Find where the given text appears and provide that cell's center as (x, y) coordinate. 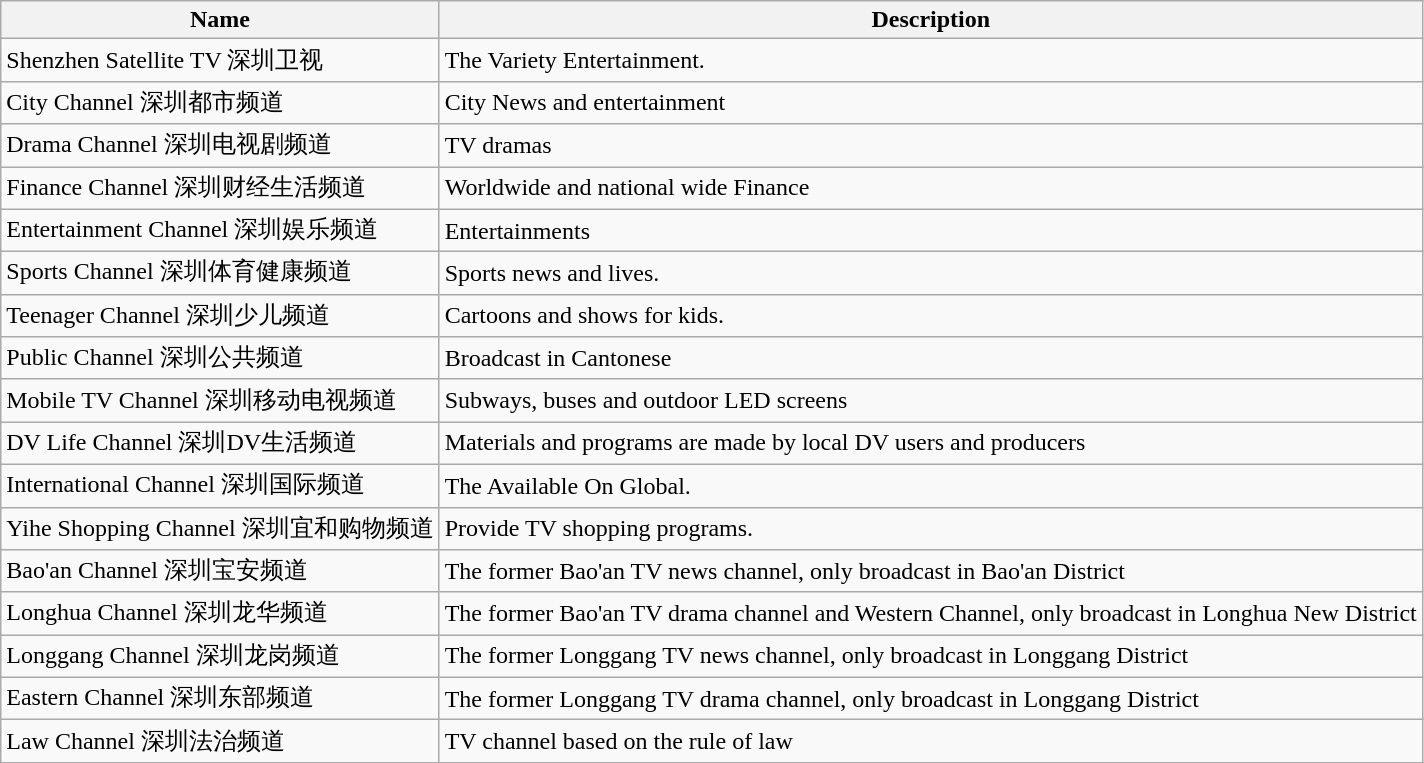
City Channel 深圳都市频道 (220, 102)
City News and entertainment (930, 102)
Description (930, 20)
Drama Channel 深圳电视剧频道 (220, 146)
Sports Channel 深圳体育健康频道 (220, 274)
Law Channel 深圳法治频道 (220, 742)
Provide TV shopping programs. (930, 528)
Shenzhen Satellite TV 深圳卫视 (220, 60)
Longgang Channel 深圳龙岗频道 (220, 656)
Bao'an Channel 深圳宝安频道 (220, 572)
Yihe Shopping Channel 深圳宜和购物频道 (220, 528)
The former Longgang TV news channel, only broadcast in Longgang District (930, 656)
International Channel 深圳国际频道 (220, 486)
Materials and programs are made by local DV users and producers (930, 444)
Teenager Channel 深圳少儿频道 (220, 316)
Worldwide and national wide Finance (930, 188)
Name (220, 20)
Public Channel 深圳公共频道 (220, 358)
Cartoons and shows for kids. (930, 316)
Mobile TV Channel 深圳移动电视频道 (220, 400)
Sports news and lives. (930, 274)
The former Bao'an TV drama channel and Western Channel, only broadcast in Longhua New District (930, 614)
Entertainment Channel 深圳娱乐频道 (220, 230)
The Available On Global. (930, 486)
Subways, buses and outdoor LED screens (930, 400)
TV channel based on the rule of law (930, 742)
The former Bao'an TV news channel, only broadcast in Bao'an District (930, 572)
Eastern Channel 深圳东部频道 (220, 698)
Entertainments (930, 230)
The Variety Entertainment. (930, 60)
Longhua Channel 深圳龙华频道 (220, 614)
Finance Channel 深圳财经生活频道 (220, 188)
DV Life Channel 深圳DV生活频道 (220, 444)
Broadcast in Cantonese (930, 358)
The former Longgang TV drama channel, only broadcast in Longgang District (930, 698)
TV dramas (930, 146)
